For the text-containing cell, return its midpoint in (X, Y) coordinate format. 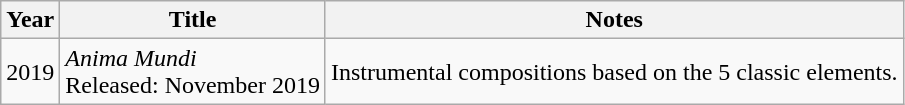
2019 (30, 72)
Year (30, 20)
Notes (614, 20)
Anima MundiReleased: November 2019 (193, 72)
Title (193, 20)
Instrumental compositions based on the 5 classic elements. (614, 72)
